Extract the [x, y] coordinate from the center of the cell holding the provided text.  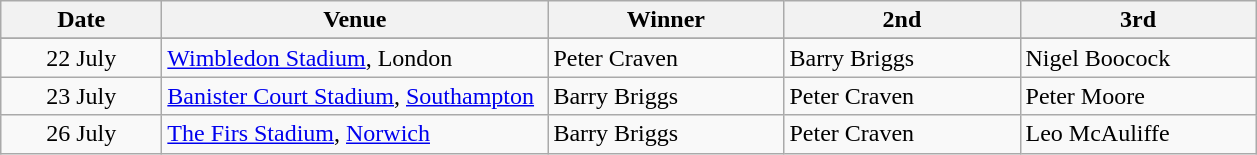
Winner [666, 20]
22 July [82, 58]
The Firs Stadium, Norwich [355, 134]
3rd [1138, 20]
Wimbledon Stadium, London [355, 58]
23 July [82, 96]
Nigel Boocock [1138, 58]
Leo McAuliffe [1138, 134]
Venue [355, 20]
Date [82, 20]
Peter Moore [1138, 96]
2nd [902, 20]
Banister Court Stadium, Southampton [355, 96]
26 July [82, 134]
